Locate the cell with the specified text and output its (X, Y) center coordinate. 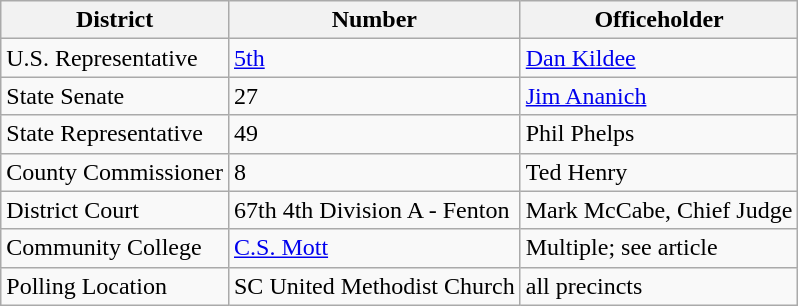
State Senate (115, 96)
Dan Kildee (659, 58)
Community College (115, 248)
Ted Henry (659, 172)
Officeholder (659, 20)
Phil Phelps (659, 134)
Jim Ananich (659, 96)
5th (374, 58)
Polling Location (115, 286)
County Commissioner (115, 172)
Multiple; see article (659, 248)
C.S. Mott (374, 248)
49 (374, 134)
27 (374, 96)
Mark McCabe, Chief Judge (659, 210)
District (115, 20)
SC United Methodist Church (374, 286)
all precincts (659, 286)
Number (374, 20)
U.S. Representative (115, 58)
District Court (115, 210)
State Representative (115, 134)
8 (374, 172)
67th 4th Division A - Fenton (374, 210)
